For the text-containing cell, return its midpoint in (x, y) coordinate format. 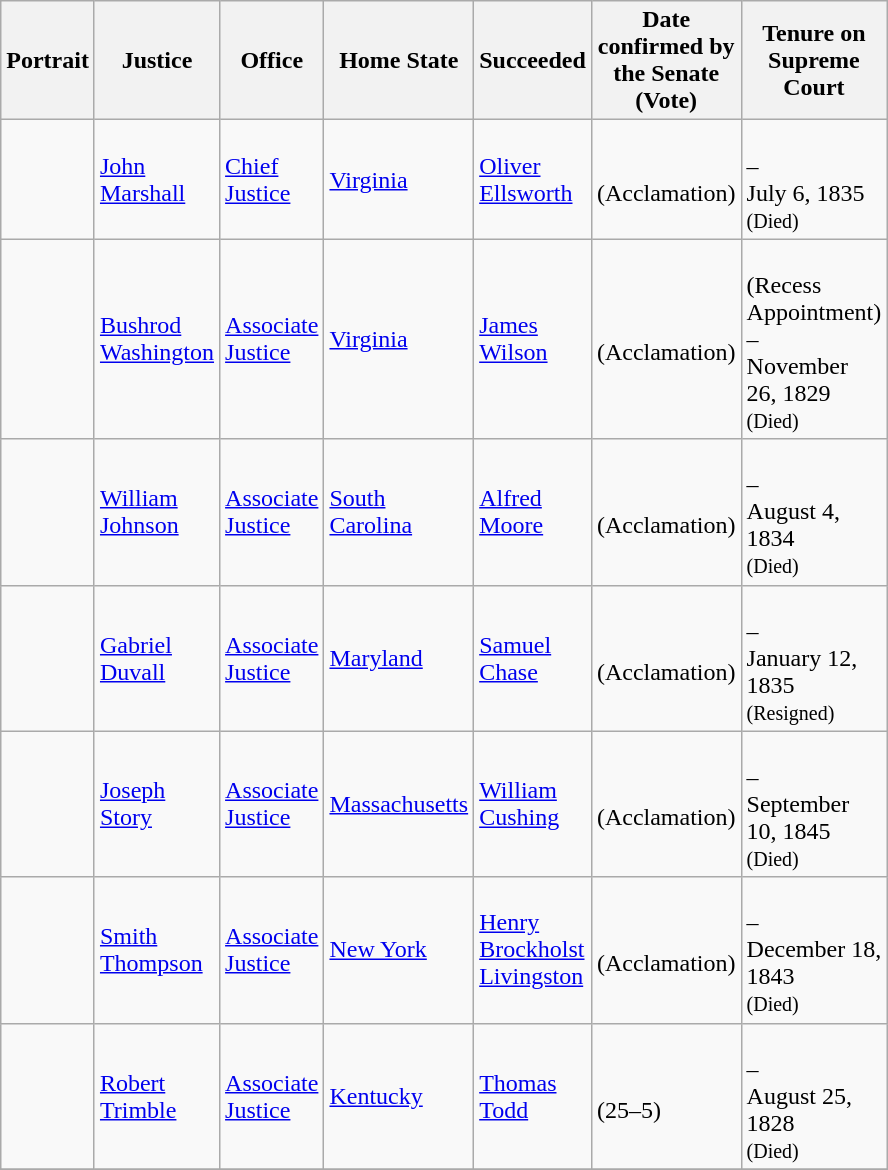
John Marshall (156, 180)
–January 12, 1835(Resigned) (814, 658)
Alfred Moore (533, 512)
–July 6, 1835(Died) (814, 180)
(Recess Appointment)–November 26, 1829(Died) (814, 339)
James Wilson (533, 339)
Succeeded (533, 60)
–September 10, 1845(Died) (814, 804)
Office (272, 60)
Henry Brockholst Livingston (533, 950)
–August 25, 1828(Died) (814, 1096)
(25–5) (666, 1096)
Joseph Story (156, 804)
Tenure on Supreme Court (814, 60)
Home State (399, 60)
Maryland (399, 658)
Kentucky (399, 1096)
–August 4, 1834(Died) (814, 512)
–December 18, 1843(Died) (814, 950)
Robert Trimble (156, 1096)
Smith Thompson (156, 950)
Massachusetts (399, 804)
Justice (156, 60)
Date confirmed by the Senate(Vote) (666, 60)
Bushrod Washington (156, 339)
Gabriel Duvall (156, 658)
William Johnson (156, 512)
Samuel Chase (533, 658)
Thomas Todd (533, 1096)
New York (399, 950)
Portrait (48, 60)
William Cushing (533, 804)
Chief Justice (272, 180)
Oliver Ellsworth (533, 180)
South Carolina (399, 512)
